Scan for the cell matching the given text and deliver its (X, Y) coordinate at center. 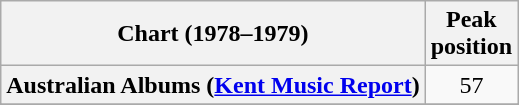
Australian Albums (Kent Music Report) (213, 85)
Chart (1978–1979) (213, 34)
57 (471, 85)
Peakposition (471, 34)
